From the cell containing the given text, extract its center point as (x, y) coordinate. 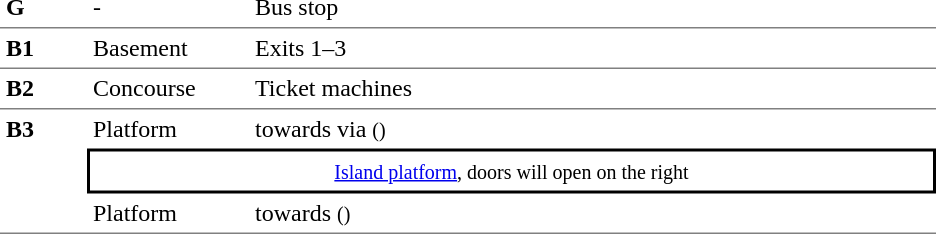
Island platform, doors will open on the right (512, 170)
B3 (44, 172)
towards () (592, 214)
Concourse (168, 89)
Basement (168, 48)
B2 (44, 89)
B1 (44, 48)
Ticket machines (592, 89)
towards via () (592, 130)
Exits 1–3 (592, 48)
